Return the (X, Y) coordinate for the center point of the cell that contains the specified text.  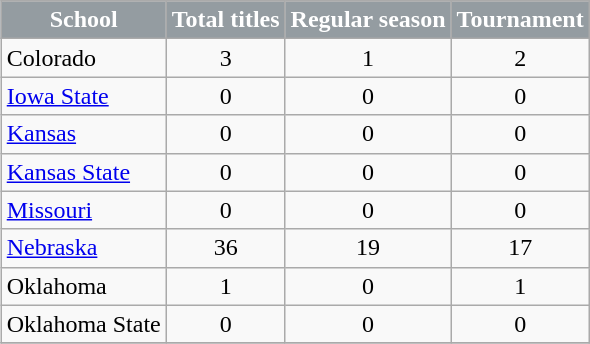
Oklahoma State (84, 324)
Kansas (84, 134)
Total titles (226, 20)
3 (226, 58)
School (84, 20)
Regular season (368, 20)
Nebraska (84, 248)
Kansas State (84, 172)
2 (520, 58)
19 (368, 248)
Oklahoma (84, 286)
Iowa State (84, 96)
Tournament (520, 20)
36 (226, 248)
17 (520, 248)
Colorado (84, 58)
Missouri (84, 210)
